Provide the (X, Y) coordinate of the cell's center where the given text is located.  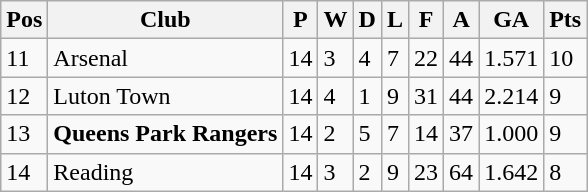
Club (166, 20)
64 (462, 172)
Reading (166, 172)
Pts (566, 20)
22 (426, 58)
13 (24, 134)
P (300, 20)
D (367, 20)
A (462, 20)
37 (462, 134)
1 (367, 96)
5 (367, 134)
11 (24, 58)
2.214 (512, 96)
12 (24, 96)
23 (426, 172)
1.642 (512, 172)
Arsenal (166, 58)
31 (426, 96)
F (426, 20)
10 (566, 58)
L (394, 20)
GA (512, 20)
1.000 (512, 134)
W (336, 20)
Luton Town (166, 96)
8 (566, 172)
Pos (24, 20)
1.571 (512, 58)
Queens Park Rangers (166, 134)
